Locate the cell with the specified text and output its (x, y) center coordinate. 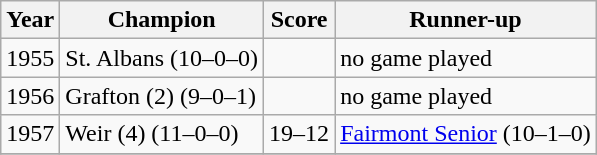
1955 (30, 58)
1957 (30, 134)
Score (300, 20)
Weir (4) (11–0–0) (162, 134)
Grafton (2) (9–0–1) (162, 96)
St. Albans (10–0–0) (162, 58)
1956 (30, 96)
Runner-up (466, 20)
Fairmont Senior (10–1–0) (466, 134)
Year (30, 20)
19–12 (300, 134)
Champion (162, 20)
